Scan for the cell matching the given text and deliver its [x, y] coordinate at center. 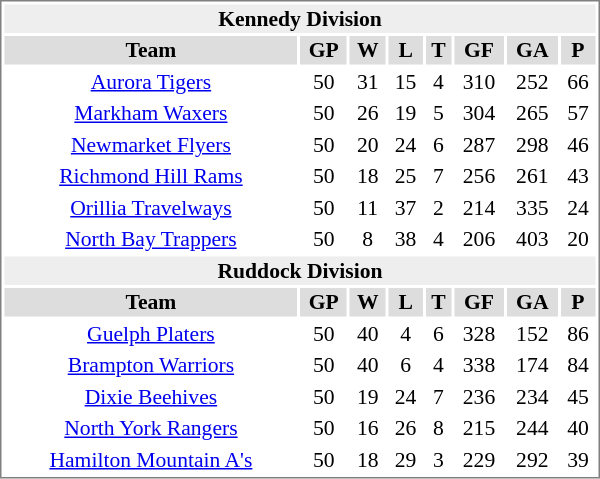
304 [479, 113]
25 [406, 176]
37 [406, 208]
236 [479, 396]
310 [479, 82]
Hamilton Mountain A's [150, 460]
256 [479, 176]
39 [578, 460]
66 [578, 82]
206 [479, 239]
335 [532, 208]
5 [438, 113]
46 [578, 144]
215 [479, 428]
11 [368, 208]
Newmarket Flyers [150, 144]
43 [578, 176]
298 [532, 144]
Brampton Warriors [150, 365]
174 [532, 365]
Richmond Hill Rams [150, 176]
Guelph Platers [150, 334]
86 [578, 334]
North Bay Trappers [150, 239]
292 [532, 460]
38 [406, 239]
265 [532, 113]
214 [479, 208]
15 [406, 82]
328 [479, 334]
261 [532, 176]
234 [532, 396]
Ruddock Division [300, 270]
57 [578, 113]
403 [532, 239]
3 [438, 460]
Aurora Tigers [150, 82]
North York Rangers [150, 428]
16 [368, 428]
Orillia Travelways [150, 208]
Dixie Beehives [150, 396]
244 [532, 428]
229 [479, 460]
45 [578, 396]
338 [479, 365]
152 [532, 334]
84 [578, 365]
252 [532, 82]
Kennedy Division [300, 18]
2 [438, 208]
29 [406, 460]
Markham Waxers [150, 113]
287 [479, 144]
31 [368, 82]
